Extract the [x, y] coordinate from the center of the cell holding the provided text.  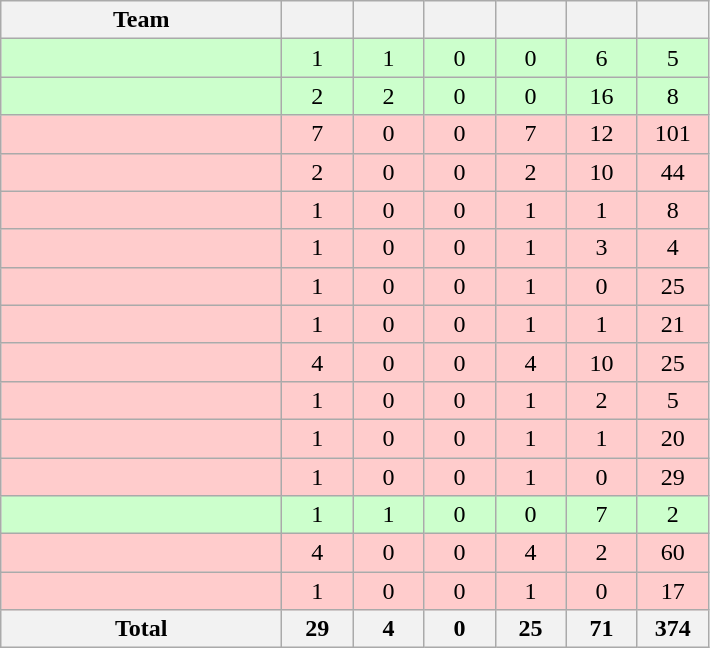
Team [142, 20]
374 [672, 629]
16 [602, 96]
44 [672, 172]
3 [602, 248]
21 [672, 324]
71 [602, 629]
17 [672, 591]
6 [602, 58]
20 [672, 438]
Total [142, 629]
60 [672, 553]
12 [602, 134]
101 [672, 134]
